Identify which cell holds the provided text, then report its (X, Y) central coordinate. 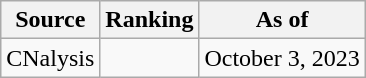
October 3, 2023 (282, 58)
Ranking (150, 20)
CNalysis (50, 58)
Source (50, 20)
As of (282, 20)
